Identify which cell holds the provided text, then report its (x, y) central coordinate. 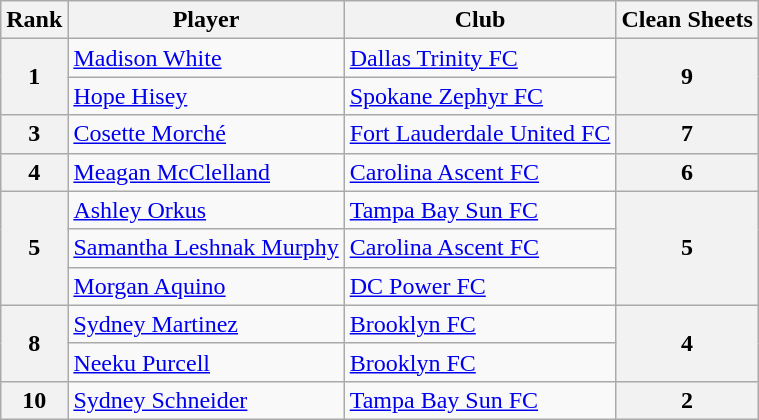
Neeku Purcell (206, 362)
Dallas Trinity FC (480, 58)
Morgan Aquino (206, 286)
Player (206, 20)
1 (34, 77)
Rank (34, 20)
Club (480, 20)
2 (687, 400)
Sydney Schneider (206, 400)
Samantha Leshnak Murphy (206, 248)
Meagan McClelland (206, 172)
Sydney Martinez (206, 324)
3 (34, 134)
Clean Sheets (687, 20)
6 (687, 172)
7 (687, 134)
Hope Hisey (206, 96)
Madison White (206, 58)
Cosette Morché (206, 134)
Spokane Zephyr FC (480, 96)
Fort Lauderdale United FC (480, 134)
10 (34, 400)
Ashley Orkus (206, 210)
DC Power FC (480, 286)
9 (687, 77)
8 (34, 343)
